Scan for the cell matching the given text and deliver its [X, Y] coordinate at center. 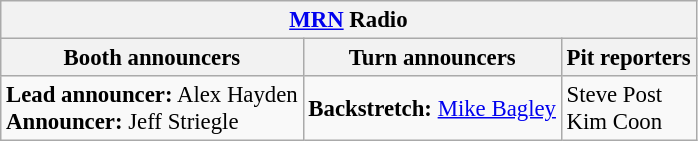
Lead announcer: Alex HaydenAnnouncer: Jeff Striegle [152, 108]
Booth announcers [152, 58]
MRN Radio [348, 20]
Pit reporters [628, 58]
Backstretch: Mike Bagley [432, 108]
Steve PostKim Coon [628, 108]
Turn announcers [432, 58]
